From the cell containing the given text, extract its center point as (X, Y) coordinate. 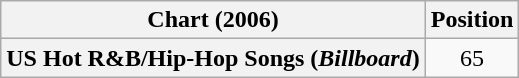
Chart (2006) (213, 20)
65 (472, 58)
US Hot R&B/Hip-Hop Songs (Billboard) (213, 58)
Position (472, 20)
